Search for the cell housing the specified text and yield its (X, Y) center coordinate. 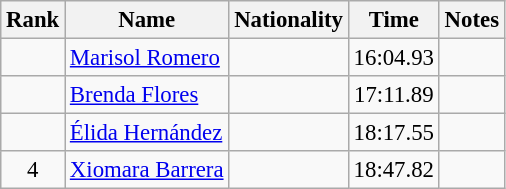
16:04.93 (394, 58)
18:17.55 (394, 133)
18:47.82 (394, 170)
Nationality (288, 20)
Marisol Romero (147, 58)
17:11.89 (394, 95)
Rank (33, 20)
Notes (472, 20)
Name (147, 20)
4 (33, 170)
Time (394, 20)
Brenda Flores (147, 95)
Élida Hernández (147, 133)
Xiomara Barrera (147, 170)
